Provide the (X, Y) coordinate of the cell's center where the given text is located.  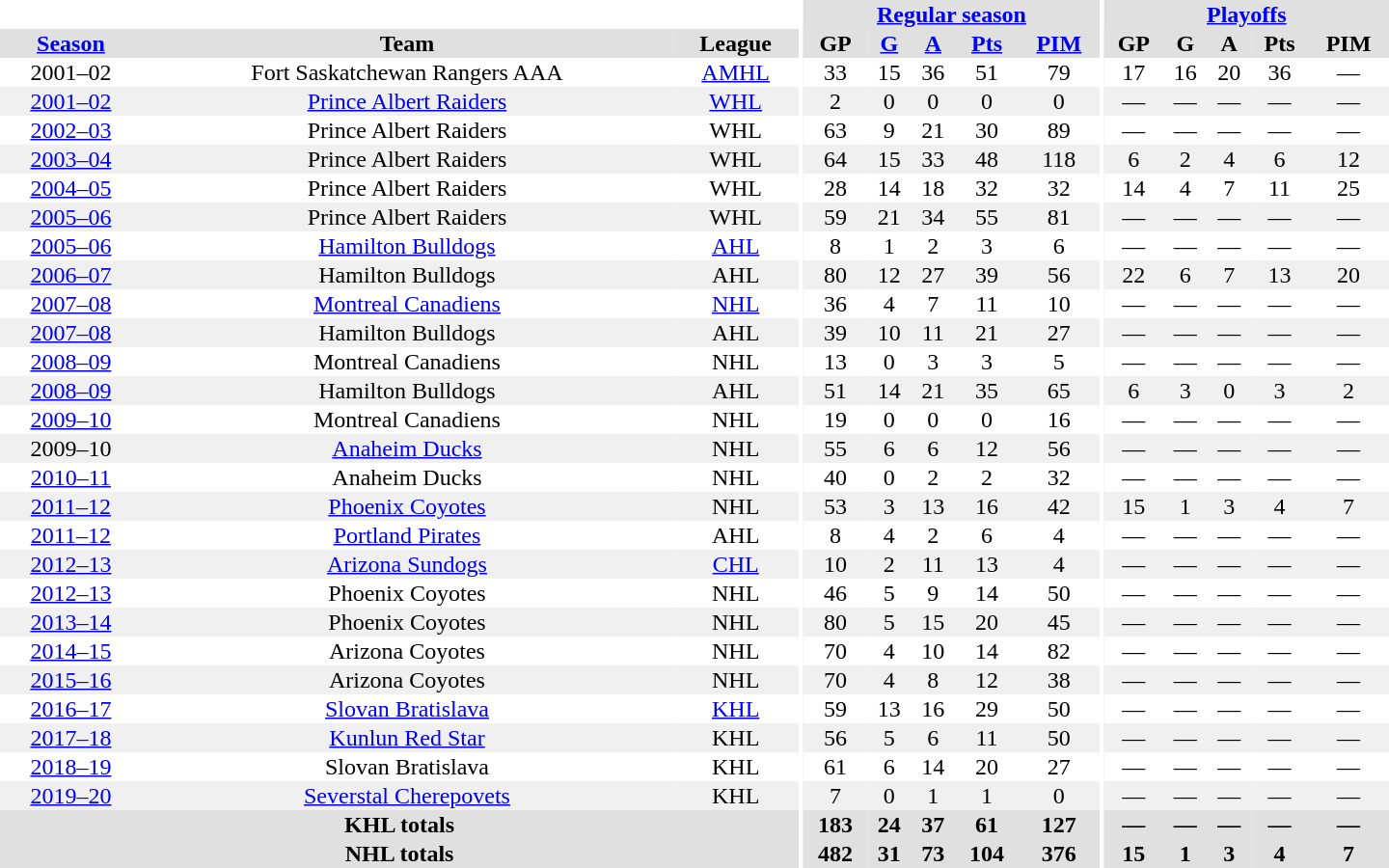
NHL totals (399, 854)
2013–14 (71, 622)
Fort Saskatchewan Rangers AAA (407, 72)
Arizona Sundogs (407, 564)
29 (987, 709)
79 (1059, 72)
Portland Pirates (407, 535)
81 (1059, 217)
Regular season (951, 14)
53 (835, 506)
AMHL (735, 72)
34 (934, 217)
Severstal Cherepovets (407, 796)
482 (835, 854)
28 (835, 188)
104 (987, 854)
2003–04 (71, 159)
2015–16 (71, 680)
82 (1059, 651)
2014–15 (71, 651)
2018–19 (71, 767)
19 (835, 420)
24 (889, 825)
KHL totals (399, 825)
35 (987, 391)
Playoffs (1246, 14)
Kunlun Red Star (407, 738)
63 (835, 130)
2006–07 (71, 275)
18 (934, 188)
118 (1059, 159)
127 (1059, 825)
46 (835, 593)
22 (1134, 275)
CHL (735, 564)
89 (1059, 130)
376 (1059, 854)
45 (1059, 622)
Season (71, 43)
17 (1134, 72)
31 (889, 854)
2004–05 (71, 188)
30 (987, 130)
2010–11 (71, 477)
64 (835, 159)
2016–17 (71, 709)
25 (1348, 188)
League (735, 43)
48 (987, 159)
2019–20 (71, 796)
Team (407, 43)
40 (835, 477)
2002–03 (71, 130)
42 (1059, 506)
38 (1059, 680)
37 (934, 825)
65 (1059, 391)
2017–18 (71, 738)
73 (934, 854)
183 (835, 825)
